Capture the cell that displays the provided text and extract its [X, Y] central coordinate. 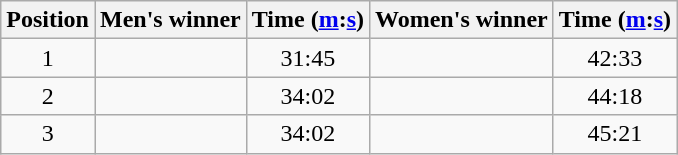
Men's winner [170, 20]
Women's winner [462, 20]
3 [48, 134]
Position [48, 20]
45:21 [614, 134]
31:45 [308, 58]
44:18 [614, 96]
2 [48, 96]
42:33 [614, 58]
1 [48, 58]
